From the cell containing the given text, extract its center point as [X, Y] coordinate. 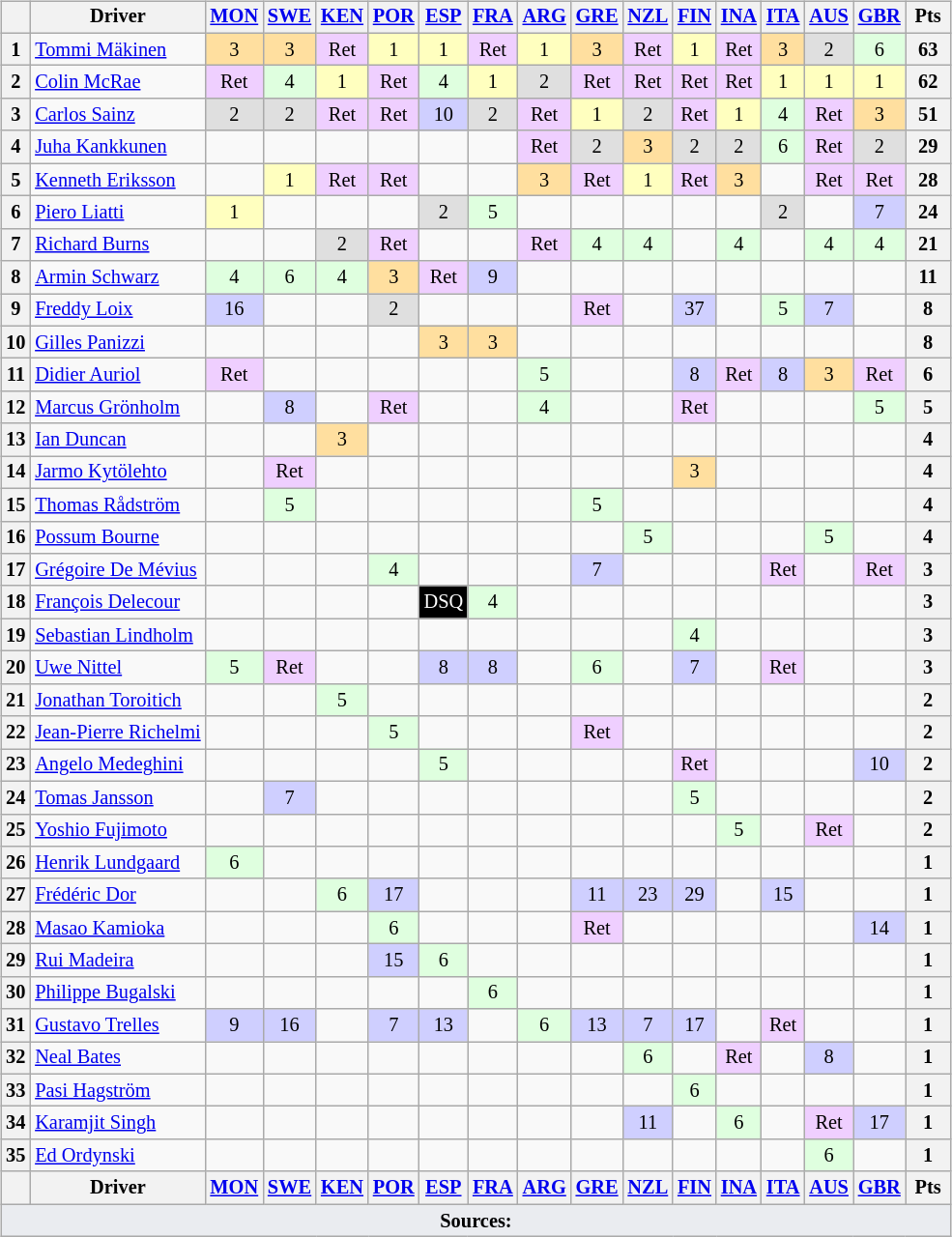
20 [15, 668]
Angelo Medeghini [118, 765]
35 [15, 1156]
Armin Schwarz [118, 277]
Juha Kankkunen [118, 147]
Sources: [476, 1221]
30 [15, 992]
Gilles Panizzi [118, 342]
Jean-Pierre Richelmi [118, 733]
31 [15, 1025]
12 [15, 408]
Philippe Bugalski [118, 992]
Rui Madeira [118, 961]
Yoshio Fujimoto [118, 830]
25 [15, 830]
34 [15, 1123]
Ian Duncan [118, 440]
18 [15, 602]
Grégoire De Mévius [118, 570]
33 [15, 1090]
37 [694, 310]
François Delecour [118, 602]
DSQ [444, 602]
Sebastian Lindholm [118, 635]
32 [15, 1058]
Uwe Nittel [118, 668]
19 [15, 635]
Henrik Lundgaard [118, 863]
Gustavo Trelles [118, 1025]
Thomas Rådström [118, 504]
Masao Kamioka [118, 928]
Marcus Grönholm [118, 408]
63 [928, 49]
Pasi Hagström [118, 1090]
Piero Liatti [118, 213]
Ed Ordynski [118, 1156]
Neal Bates [118, 1058]
Karamjit Singh [118, 1123]
Possum Bourne [118, 537]
Didier Auriol [118, 375]
Colin McRae [118, 82]
Freddy Loix [118, 310]
22 [15, 733]
Richard Burns [118, 245]
62 [928, 82]
Kenneth Eriksson [118, 180]
Carlos Sainz [118, 115]
Tomas Jansson [118, 797]
51 [928, 115]
Jonathan Toroitich [118, 700]
26 [15, 863]
27 [15, 895]
Frédéric Dor [118, 895]
Tommi Mäkinen [118, 49]
Jarmo Kytölehto [118, 473]
